Detect which cell encompasses the target text, then output its [x, y] center coordinate. 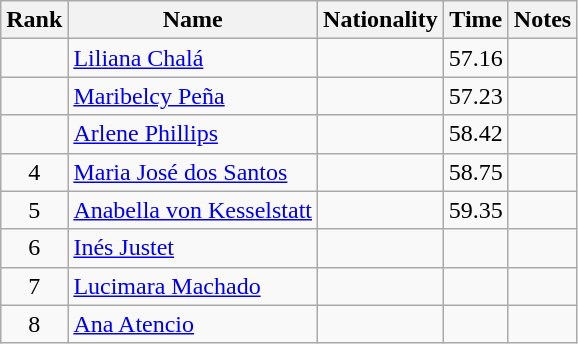
59.35 [476, 210]
57.16 [476, 58]
7 [34, 286]
Nationality [381, 20]
6 [34, 248]
Arlene Phillips [193, 134]
Lucimara Machado [193, 286]
Notes [542, 20]
Rank [34, 20]
Time [476, 20]
57.23 [476, 96]
58.42 [476, 134]
8 [34, 324]
4 [34, 172]
Name [193, 20]
Inés Justet [193, 248]
58.75 [476, 172]
Liliana Chalá [193, 58]
Maria José dos Santos [193, 172]
5 [34, 210]
Ana Atencio [193, 324]
Maribelcy Peña [193, 96]
Anabella von Kesselstatt [193, 210]
